Detect which cell encompasses the target text, then output its [X, Y] center coordinate. 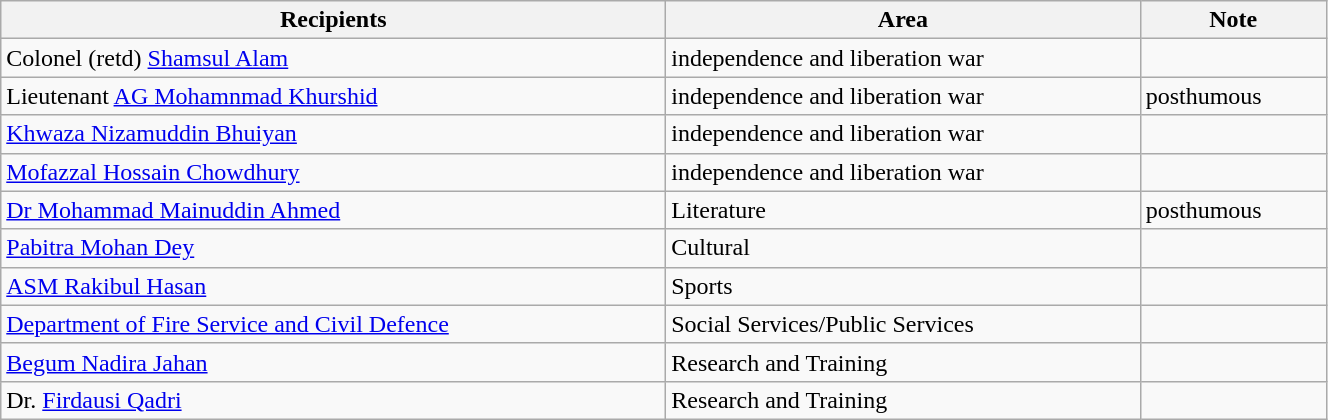
Colonel (retd) Shamsul Alam [334, 58]
Begum Nadira Jahan [334, 362]
Department of Fire Service and Civil Defence [334, 324]
Cultural [903, 248]
Pabitra Mohan Dey [334, 248]
Dr. Firdausi Qadri [334, 400]
Social Services/Public Services [903, 324]
Dr Mohammad Mainuddin Ahmed [334, 210]
Recipients [334, 20]
Mofazzal Hossain Chowdhury [334, 172]
Literature [903, 210]
Lieutenant AG Mohamnmad Khurshid [334, 96]
Note [1233, 20]
ASM Rakibul Hasan [334, 286]
Area [903, 20]
Khwaza Nizamuddin Bhuiyan [334, 134]
Sports [903, 286]
